Search for the cell housing the specified text and yield its (X, Y) center coordinate. 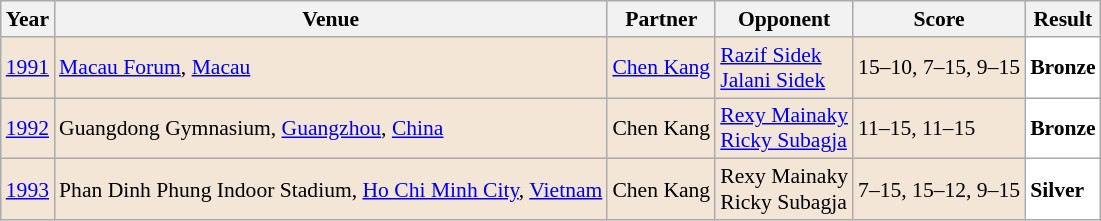
1992 (28, 128)
1991 (28, 68)
1993 (28, 190)
Score (939, 19)
Razif Sidek Jalani Sidek (784, 68)
Silver (1063, 190)
Result (1063, 19)
15–10, 7–15, 9–15 (939, 68)
Opponent (784, 19)
Year (28, 19)
Phan Dinh Phung Indoor Stadium, Ho Chi Minh City, Vietnam (330, 190)
Partner (661, 19)
Venue (330, 19)
11–15, 11–15 (939, 128)
Macau Forum, Macau (330, 68)
Guangdong Gymnasium, Guangzhou, China (330, 128)
7–15, 15–12, 9–15 (939, 190)
